Return the (X, Y) coordinate for the center point of the cell that contains the specified text.  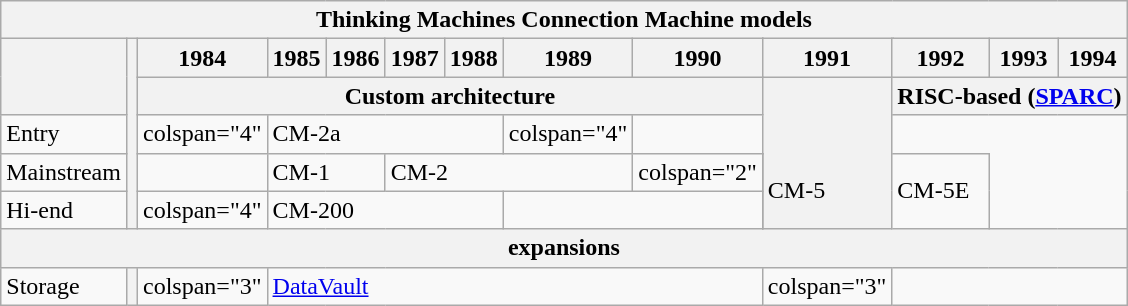
1984 (203, 58)
1992 (940, 58)
Thinking Machines Connection Machine models (564, 20)
CM-1 (326, 172)
Entry (64, 134)
CM-2 (509, 172)
CM-2a (385, 134)
Storage (64, 286)
expansions (564, 248)
Mainstream (64, 172)
1988 (474, 58)
Custom architecture (450, 96)
RISC-based (SPARC) (1010, 96)
1991 (827, 58)
1985 (296, 58)
CM-200 (385, 210)
CM-5 (827, 191)
1989 (568, 58)
1987 (414, 58)
colspan="2" (698, 172)
1986 (356, 58)
DataVault (514, 286)
Hi-end (64, 210)
1993 (1024, 58)
1994 (1092, 58)
CM-5E (940, 191)
1990 (698, 58)
